Return [x, y] of the center of cell containing provided text 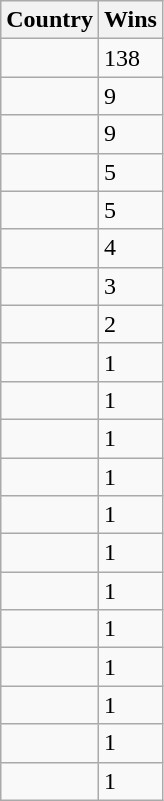
3 [130, 286]
138 [130, 58]
4 [130, 248]
Country [50, 20]
Wins [130, 20]
2 [130, 324]
